Capture the cell that displays the provided text and extract its [x, y] central coordinate. 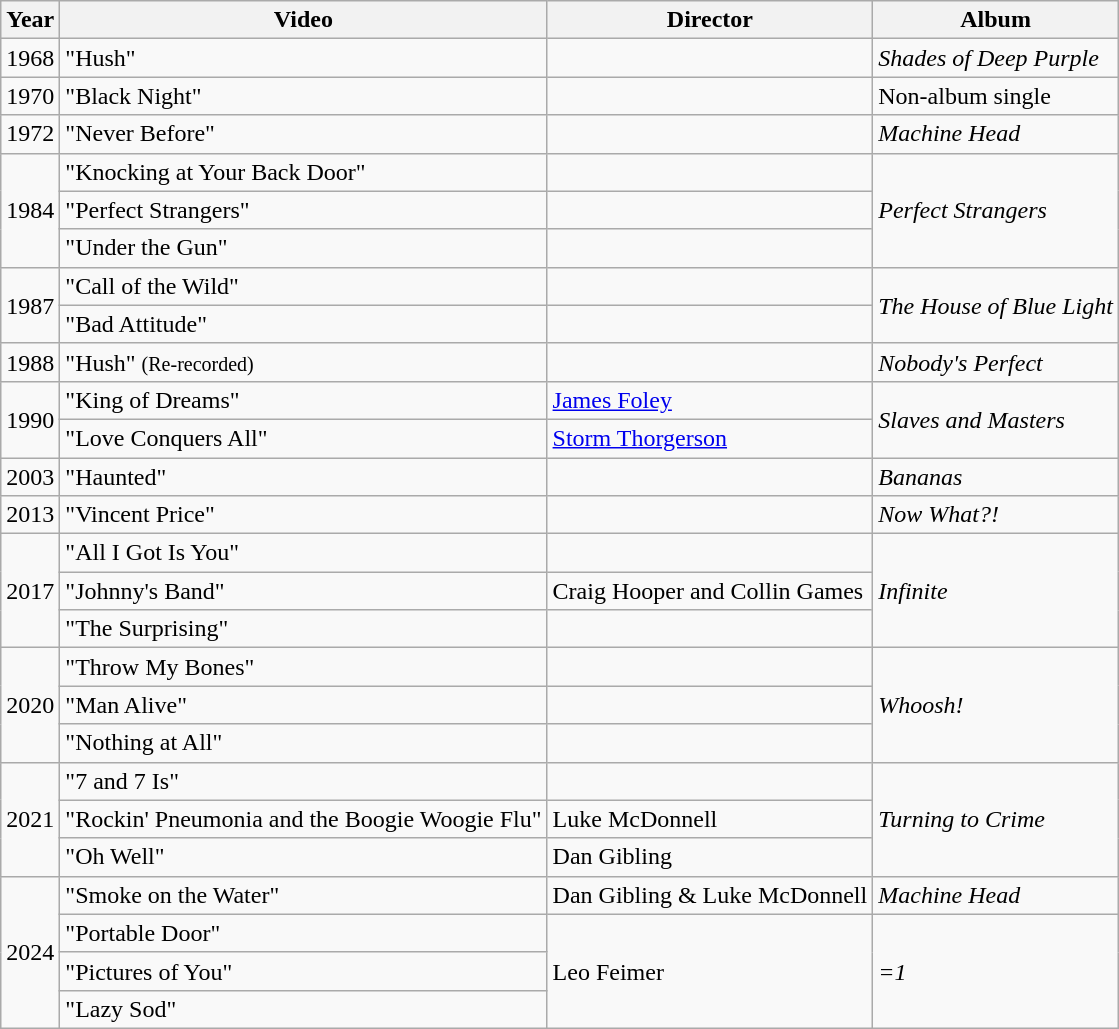
2020 [30, 705]
"Rockin' Pneumonia and the Boogie Woogie Flu" [304, 819]
The House of Blue Light [996, 305]
2013 [30, 515]
Bananas [996, 477]
Director [710, 20]
"Haunted" [304, 477]
"Perfect Strangers" [304, 210]
"All I Got Is You" [304, 553]
2021 [30, 819]
Slaves and Masters [996, 419]
"Smoke on the Water" [304, 895]
"Under the Gun" [304, 248]
Now What?! [996, 515]
"Johnny's Band" [304, 591]
Video [304, 20]
1972 [30, 134]
"Bad Attitude" [304, 324]
"Never Before" [304, 134]
Non-album single [996, 96]
1970 [30, 96]
Whoosh! [996, 705]
Dan Gibling [710, 857]
Dan Gibling & Luke McDonnell [710, 895]
"7 and 7 Is" [304, 781]
"Lazy Sod" [304, 1009]
1984 [30, 210]
Year [30, 20]
Storm Thorgerson [710, 438]
"Nothing at All" [304, 743]
"Man Alive" [304, 705]
1987 [30, 305]
"Call of the Wild" [304, 286]
"The Surprising" [304, 629]
Craig Hooper and Collin Games [710, 591]
"Pictures of You" [304, 971]
"Love Conquers All" [304, 438]
"Knocking at Your Back Door" [304, 172]
"Hush" [304, 58]
"Throw My Bones" [304, 667]
Perfect Strangers [996, 210]
2024 [30, 952]
"Vincent Price" [304, 515]
=1 [996, 971]
"Oh Well" [304, 857]
"Hush" (Re-recorded) [304, 362]
1988 [30, 362]
2017 [30, 591]
Turning to Crime [996, 819]
"Portable Door" [304, 933]
1968 [30, 58]
"Black Night" [304, 96]
James Foley [710, 400]
Luke McDonnell [710, 819]
"King of Dreams" [304, 400]
Infinite [996, 591]
Nobody's Perfect [996, 362]
1990 [30, 419]
Leo Feimer [710, 971]
Shades of Deep Purple [996, 58]
Album [996, 20]
2003 [30, 477]
